Capture the cell that displays the provided text and extract its (X, Y) central coordinate. 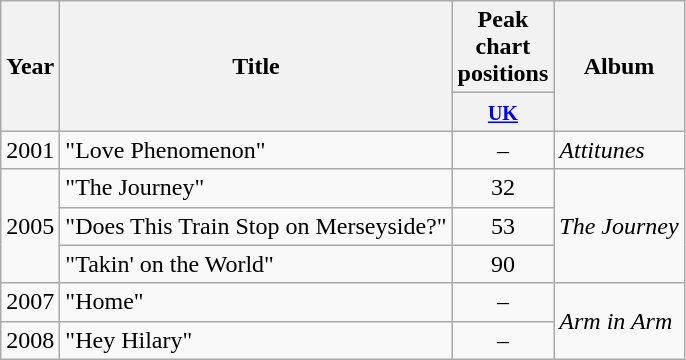
2008 (30, 340)
2005 (30, 226)
Attitunes (619, 150)
"Love Phenomenon" (256, 150)
"Does This Train Stop on Merseyside?" (256, 226)
2007 (30, 302)
"The Journey" (256, 188)
The Journey (619, 226)
90 (503, 264)
Peak chart positions (503, 47)
UK (503, 112)
"Hey Hilary" (256, 340)
53 (503, 226)
"Home" (256, 302)
Album (619, 66)
Year (30, 66)
32 (503, 188)
Arm in Arm (619, 321)
2001 (30, 150)
Title (256, 66)
"Takin' on the World" (256, 264)
